Return [X, Y] of the center of cell containing provided text 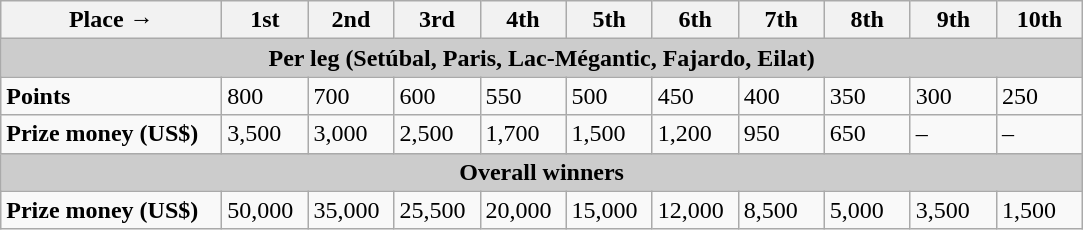
50,000 [265, 210]
35,000 [351, 210]
Per leg (Setúbal, Paris, Lac-Mégantic, Fajardo, Eilat) [542, 58]
5th [609, 20]
300 [953, 96]
7th [781, 20]
800 [265, 96]
550 [523, 96]
25,500 [437, 210]
1,700 [523, 134]
1,200 [695, 134]
20,000 [523, 210]
1st [265, 20]
Overall winners [542, 172]
15,000 [609, 210]
500 [609, 96]
350 [867, 96]
2,500 [437, 134]
6th [695, 20]
Place → [112, 20]
Points [112, 96]
700 [351, 96]
8,500 [781, 210]
9th [953, 20]
600 [437, 96]
250 [1039, 96]
400 [781, 96]
450 [695, 96]
8th [867, 20]
3,000 [351, 134]
5,000 [867, 210]
2nd [351, 20]
12,000 [695, 210]
4th [523, 20]
3rd [437, 20]
650 [867, 134]
950 [781, 134]
10th [1039, 20]
